Return the (x, y) coordinate for the center point of the cell that contains the specified text.  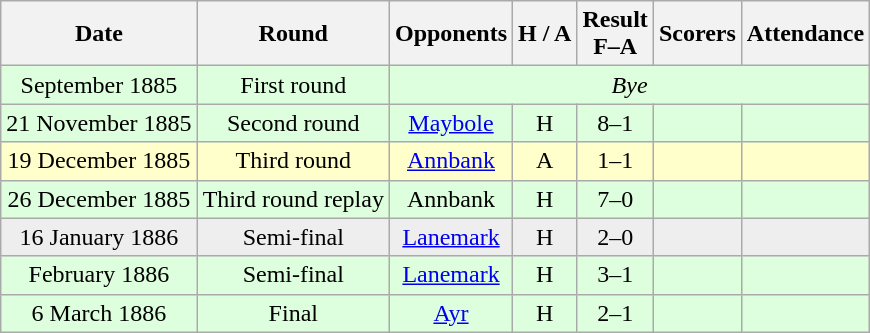
A (545, 161)
First round (293, 85)
H / A (545, 34)
21 November 1885 (99, 123)
ResultF–A (615, 34)
Third round (293, 161)
Third round replay (293, 199)
16 January 1886 (99, 237)
Date (99, 34)
6 March 1886 (99, 313)
Second round (293, 123)
September 1885 (99, 85)
26 December 1885 (99, 199)
2–1 (615, 313)
1–1 (615, 161)
Round (293, 34)
Ayr (450, 313)
Bye (629, 85)
8–1 (615, 123)
Final (293, 313)
Opponents (450, 34)
Maybole (450, 123)
2–0 (615, 237)
19 December 1885 (99, 161)
3–1 (615, 275)
7–0 (615, 199)
Attendance (805, 34)
Scorers (697, 34)
February 1886 (99, 275)
